For the text-containing cell, return its midpoint in [X, Y] coordinate format. 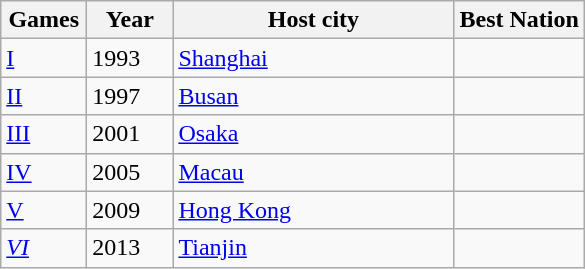
Macau [314, 172]
IV [44, 172]
III [44, 134]
2005 [130, 172]
1997 [130, 96]
I [44, 58]
Best Nation [519, 20]
2009 [130, 210]
Tianjin [314, 248]
V [44, 210]
Busan [314, 96]
Osaka [314, 134]
II [44, 96]
Shanghai [314, 58]
2001 [130, 134]
VI [44, 248]
Year [130, 20]
Hong Kong [314, 210]
Games [44, 20]
1993 [130, 58]
2013 [130, 248]
Host city [314, 20]
